Provide the (x, y) coordinate of the cell's center where the given text is located.  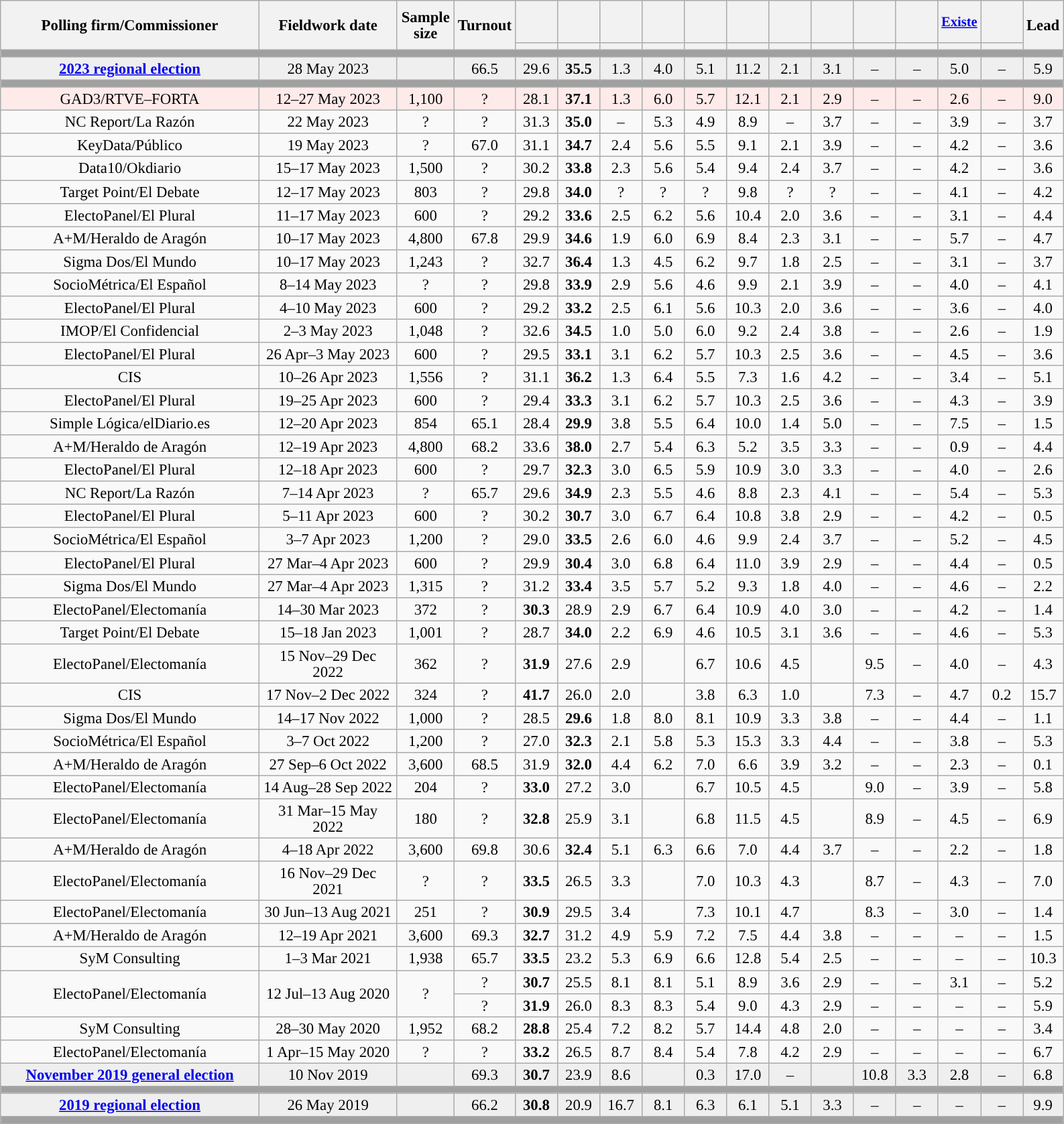
32.4 (578, 850)
30.9 (536, 913)
11–17 May 2023 (328, 214)
4–18 Apr 2022 (328, 850)
30 Jun–13 Aug 2021 (328, 913)
5–11 Apr 2023 (328, 516)
32.6 (536, 331)
36.2 (578, 377)
1,000 (426, 719)
68.5 (485, 764)
33.3 (578, 401)
31.3 (536, 122)
8.8 (748, 493)
15 Nov–29 Dec 2022 (328, 664)
204 (426, 788)
27.2 (578, 788)
23.9 (578, 1075)
0.2 (1002, 694)
27.0 (536, 741)
10.6 (748, 664)
32.0 (578, 764)
26 Apr–3 May 2023 (328, 354)
12.8 (748, 958)
10 Nov 2019 (328, 1075)
9.7 (748, 261)
32.8 (536, 819)
November 2019 general election (130, 1075)
12–17 May 2023 (328, 192)
4.8 (790, 1028)
33.8 (578, 169)
15.3 (748, 741)
1,048 (426, 331)
23.2 (578, 958)
1,315 (426, 586)
854 (426, 424)
4–10 May 2023 (328, 308)
11.5 (748, 819)
180 (426, 819)
1,100 (426, 99)
1,938 (426, 958)
28.9 (578, 609)
67.0 (485, 146)
7–14 Apr 2023 (328, 493)
2.8 (959, 1075)
22 May 2023 (328, 122)
20.9 (578, 1105)
372 (426, 609)
65.1 (485, 424)
1,001 (426, 633)
37.1 (578, 99)
28.8 (536, 1028)
8.0 (664, 719)
28.4 (536, 424)
15–18 Jan 2023 (328, 633)
17.0 (748, 1075)
69.8 (485, 850)
2–3 May 2023 (328, 331)
30.8 (536, 1105)
9.5 (874, 664)
Data10/Okdiario (130, 169)
35.5 (578, 68)
6.5 (664, 471)
14–17 Nov 2022 (328, 719)
15–17 May 2023 (328, 169)
8.6 (621, 1075)
30.4 (578, 563)
1 Apr–15 May 2020 (328, 1051)
1,243 (426, 261)
2023 regional election (130, 68)
9.8 (748, 192)
29.7 (536, 471)
10.0 (748, 424)
36.4 (578, 261)
1,952 (426, 1028)
9.3 (748, 586)
1,500 (426, 169)
12–18 Apr 2023 (328, 471)
28.5 (536, 719)
16 Nov–29 Dec 2021 (328, 881)
14–30 Mar 2023 (328, 609)
1,556 (426, 377)
34.9 (578, 493)
2.7 (621, 446)
Simple Lógica/elDiario.es (130, 424)
28.1 (536, 99)
27 Sep–6 Oct 2022 (328, 764)
8.2 (664, 1028)
11.2 (748, 68)
12–27 May 2023 (328, 99)
251 (426, 913)
9.4 (748, 169)
12.1 (748, 99)
0.9 (959, 446)
8–14 May 2023 (328, 284)
14 Aug–28 Sep 2022 (328, 788)
362 (426, 664)
1–3 Mar 2021 (328, 958)
324 (426, 694)
2019 regional election (130, 1105)
9.1 (748, 146)
30.6 (536, 850)
KeyData/Público (130, 146)
34.6 (578, 239)
0.1 (1043, 764)
Existe (959, 21)
28.7 (536, 633)
Lead (1043, 25)
25.4 (578, 1028)
12 Jul–13 Aug 2020 (328, 993)
31 Mar–15 May 2022 (328, 819)
Fieldwork date (328, 25)
38.0 (578, 446)
10–26 Apr 2023 (328, 377)
0.3 (705, 1075)
27.6 (578, 664)
Polling firm/Commissioner (130, 25)
33.9 (578, 284)
67.8 (485, 239)
19 May 2023 (328, 146)
3.2 (833, 764)
1.6 (790, 377)
803 (426, 192)
10.1 (748, 913)
11.0 (748, 563)
35.0 (578, 122)
33.1 (578, 354)
34.7 (578, 146)
19–25 Apr 2023 (328, 401)
30.3 (536, 609)
25.5 (578, 983)
34.5 (578, 331)
10.4 (748, 214)
16.7 (621, 1105)
29.0 (536, 540)
33.4 (578, 586)
9.2 (748, 331)
3–7 Apr 2023 (328, 540)
12–19 Apr 2021 (328, 936)
29.4 (536, 401)
14.4 (748, 1028)
28 May 2023 (328, 68)
Turnout (485, 25)
25.9 (578, 819)
66.5 (485, 68)
41.7 (536, 694)
17 Nov–2 Dec 2022 (328, 694)
15.7 (1043, 694)
7.8 (748, 1051)
28–30 May 2020 (328, 1028)
1.1 (1043, 719)
IMOP/El Confidencial (130, 331)
33.0 (536, 788)
3–7 Oct 2022 (328, 741)
66.2 (485, 1105)
12–20 Apr 2023 (328, 424)
Sample size (426, 25)
12–19 Apr 2023 (328, 446)
26 May 2019 (328, 1105)
GAD3/RTVE–FORTA (130, 99)
